From the cell containing the given text, extract its center point as [x, y] coordinate. 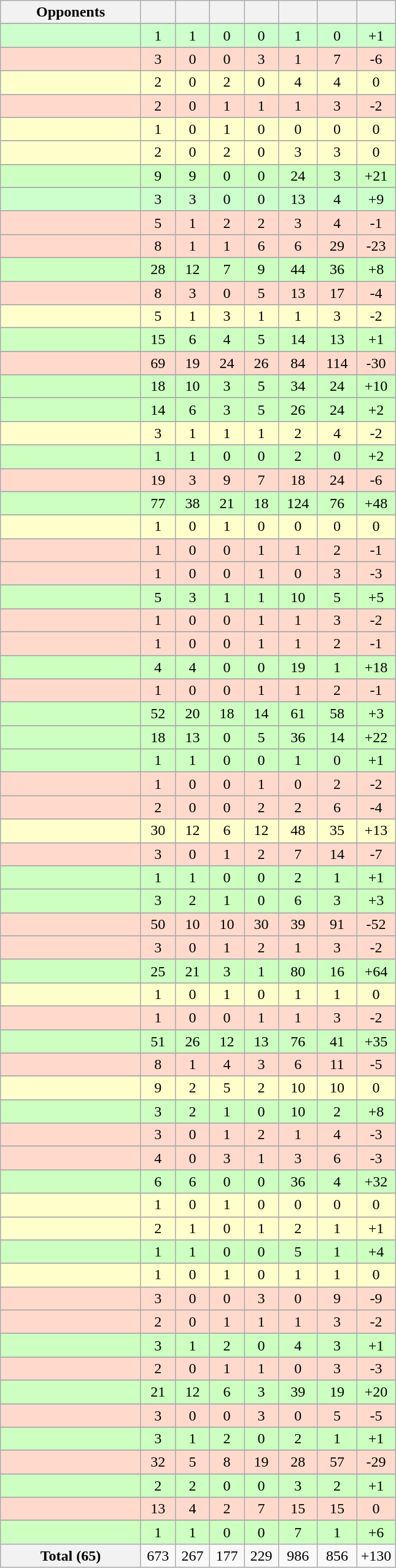
51 [158, 1041]
-23 [376, 246]
77 [158, 503]
20 [192, 714]
16 [337, 971]
57 [337, 1462]
44 [298, 269]
-29 [376, 1462]
17 [337, 293]
34 [298, 386]
-9 [376, 1298]
38 [192, 503]
84 [298, 363]
25 [158, 971]
+10 [376, 386]
267 [192, 1556]
+13 [376, 831]
856 [337, 1556]
35 [337, 831]
+64 [376, 971]
11 [337, 1065]
91 [337, 924]
Opponents [71, 12]
-52 [376, 924]
+35 [376, 1041]
+18 [376, 667]
-7 [376, 854]
+130 [376, 1556]
29 [337, 246]
+32 [376, 1182]
+6 [376, 1532]
32 [158, 1462]
+4 [376, 1252]
58 [337, 714]
986 [298, 1556]
177 [227, 1556]
+9 [376, 199]
+21 [376, 176]
61 [298, 714]
41 [337, 1041]
52 [158, 714]
114 [337, 363]
673 [158, 1556]
80 [298, 971]
+48 [376, 503]
229 [262, 1556]
+5 [376, 597]
69 [158, 363]
+22 [376, 737]
124 [298, 503]
Total (65) [71, 1556]
50 [158, 924]
-30 [376, 363]
48 [298, 831]
+20 [376, 1392]
